Scan for the cell matching the given text and deliver its (X, Y) coordinate at center. 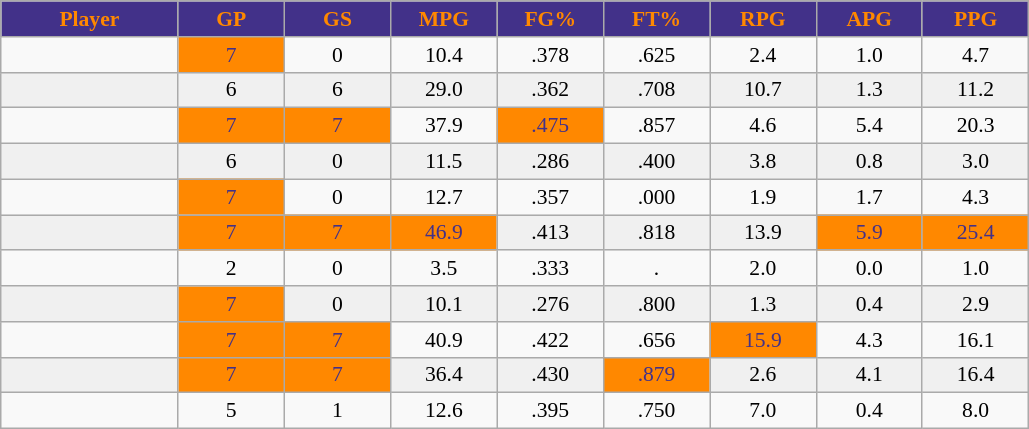
.378 (550, 55)
.800 (656, 304)
15.9 (763, 340)
.750 (656, 411)
PPG (975, 19)
1.9 (763, 197)
.413 (550, 233)
GP (231, 19)
FG% (550, 19)
10.1 (444, 304)
10.7 (763, 90)
GS (337, 19)
FT% (656, 19)
5.4 (869, 126)
. (656, 269)
37.9 (444, 126)
.708 (656, 90)
2.9 (975, 304)
5 (231, 411)
12.7 (444, 197)
4.7 (975, 55)
7.0 (763, 411)
13.9 (763, 233)
.276 (550, 304)
.395 (550, 411)
46.9 (444, 233)
3.8 (763, 162)
APG (869, 19)
MPG (444, 19)
1.7 (869, 197)
.625 (656, 55)
.422 (550, 340)
Player (90, 19)
.430 (550, 375)
.475 (550, 126)
.857 (656, 126)
.357 (550, 197)
3.5 (444, 269)
12.6 (444, 411)
20.3 (975, 126)
.286 (550, 162)
4.6 (763, 126)
11.5 (444, 162)
.656 (656, 340)
5.9 (869, 233)
11.2 (975, 90)
.000 (656, 197)
2.6 (763, 375)
8.0 (975, 411)
36.4 (444, 375)
.879 (656, 375)
.362 (550, 90)
.400 (656, 162)
0.0 (869, 269)
40.9 (444, 340)
2.0 (763, 269)
29.0 (444, 90)
16.1 (975, 340)
2.4 (763, 55)
4.1 (869, 375)
.333 (550, 269)
2 (231, 269)
3.0 (975, 162)
RPG (763, 19)
0.8 (869, 162)
10.4 (444, 55)
.818 (656, 233)
16.4 (975, 375)
25.4 (975, 233)
1 (337, 411)
